Search for the cell housing the specified text and yield its [X, Y] center coordinate. 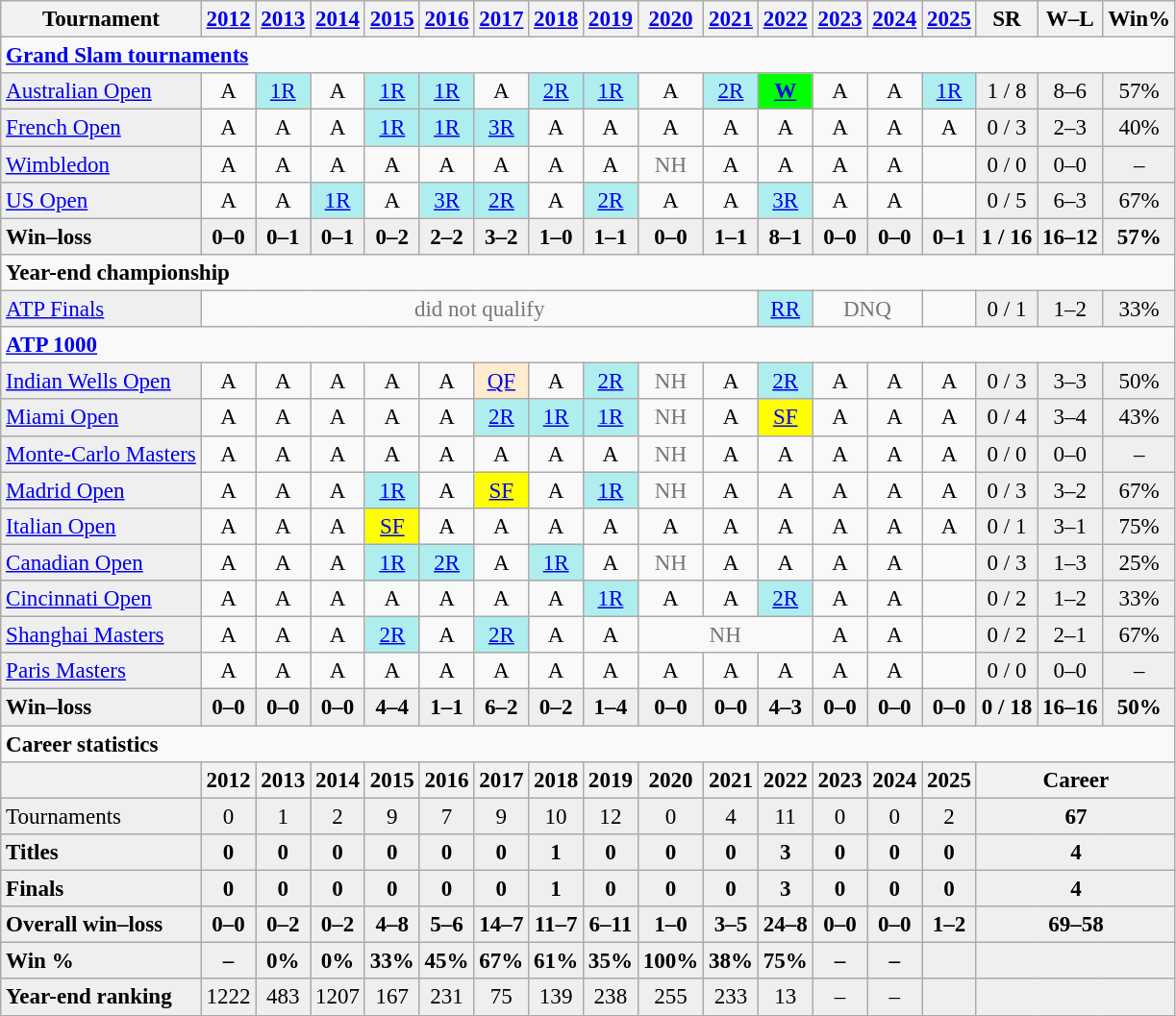
Cincinnati Open [101, 599]
61% [556, 961]
Win% [1139, 19]
2–2 [446, 236]
43% [1139, 418]
10 [556, 816]
4–4 [392, 707]
13 [785, 998]
W [785, 91]
67 [1075, 816]
RR [785, 310]
Miami Open [101, 418]
DNQ [867, 310]
Canadian Open [101, 562]
Career statistics [588, 744]
6–2 [502, 707]
did not qualify [479, 310]
Paris Masters [101, 671]
35% [612, 961]
16–12 [1070, 236]
0 / 5 [1006, 201]
139 [556, 998]
Italian Open [101, 527]
3–1 [1070, 527]
3–5 [731, 925]
5–6 [446, 925]
38% [731, 961]
0 / 18 [1006, 707]
1 / 16 [1006, 236]
4–3 [785, 707]
Australian Open [101, 91]
Finals [101, 889]
ATP 1000 [588, 345]
Monte-Carlo Masters [101, 454]
238 [612, 998]
Madrid Open [101, 490]
1–4 [612, 707]
French Open [101, 128]
7 [446, 816]
Titles [101, 853]
24–8 [785, 925]
45% [446, 961]
4–8 [392, 925]
8–1 [785, 236]
Wimbledon [101, 164]
Year-end ranking [101, 998]
3–4 [1070, 418]
69–58 [1075, 925]
14–7 [502, 925]
ATP Finals [101, 310]
Career [1075, 781]
40% [1139, 128]
3–3 [1070, 382]
Tournament [101, 19]
Tournaments [101, 816]
1207 [338, 998]
Indian Wells Open [101, 382]
US Open [101, 201]
Win % [101, 961]
12 [612, 816]
25% [1139, 562]
11 [785, 816]
100% [670, 961]
2–3 [1070, 128]
1–3 [1070, 562]
Overall win–loss [101, 925]
16–16 [1070, 707]
1222 [229, 998]
1 / 8 [1006, 91]
Grand Slam tournaments [588, 56]
231 [446, 998]
QF [502, 382]
SR [1006, 19]
W–L [1070, 19]
6–11 [612, 925]
Year-end championship [588, 273]
233 [731, 998]
167 [392, 998]
255 [670, 998]
11–7 [556, 925]
Shanghai Masters [101, 635]
0 / 4 [1006, 418]
8–6 [1070, 91]
483 [283, 998]
6–3 [1070, 201]
75 [502, 998]
2–1 [1070, 635]
